Search for the cell housing the specified text and yield its [X, Y] center coordinate. 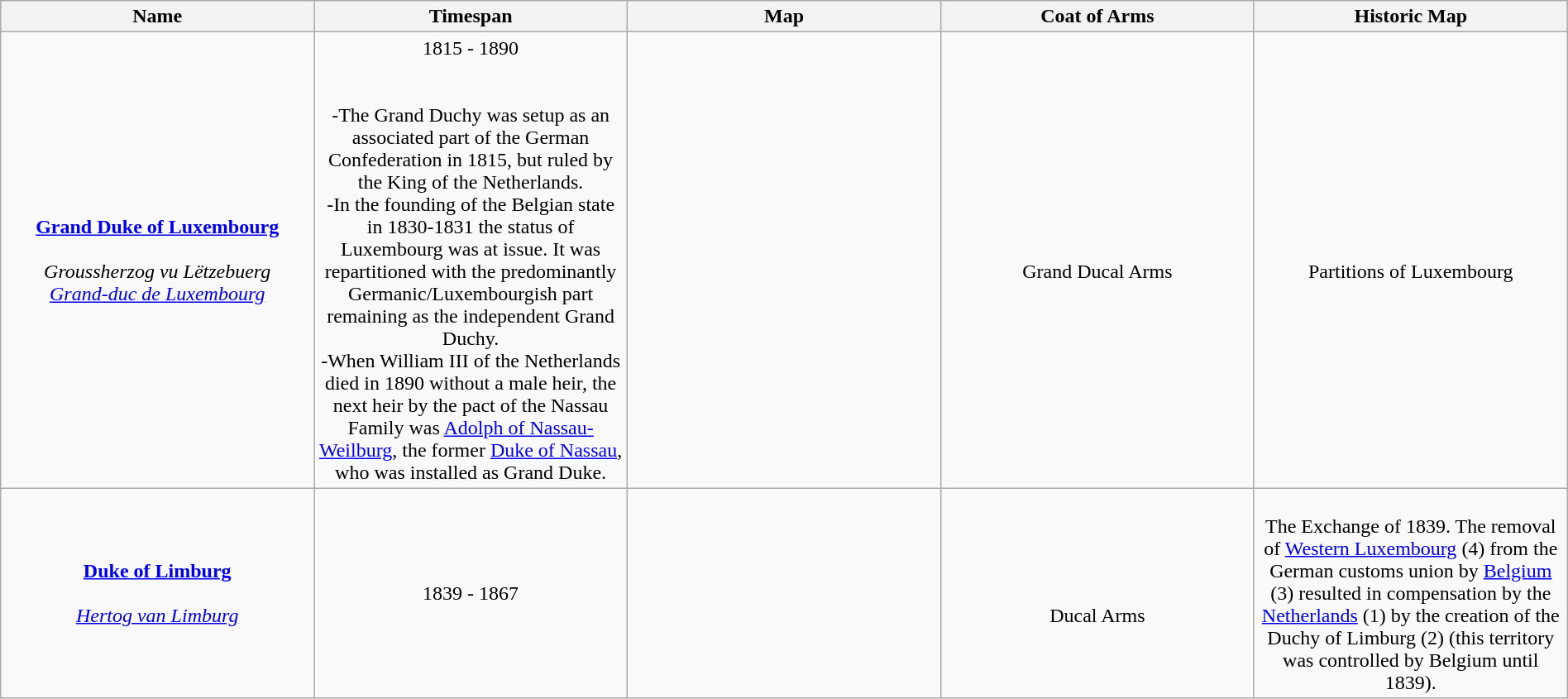
Partitions of Luxembourg [1411, 260]
Historic Map [1411, 17]
Ducal Arms [1097, 593]
Coat of Arms [1097, 17]
Grand Ducal Arms [1097, 260]
Duke of LimburgHertog van Limburg [157, 593]
1839 - 1867 [471, 593]
Grand Duke of LuxembourgGroussherzog vu LëtzebuergGrand-duc de Luxembourg [157, 260]
Timespan [471, 17]
Name [157, 17]
Map [784, 17]
